Capture the cell that displays the provided text and extract its (x, y) central coordinate. 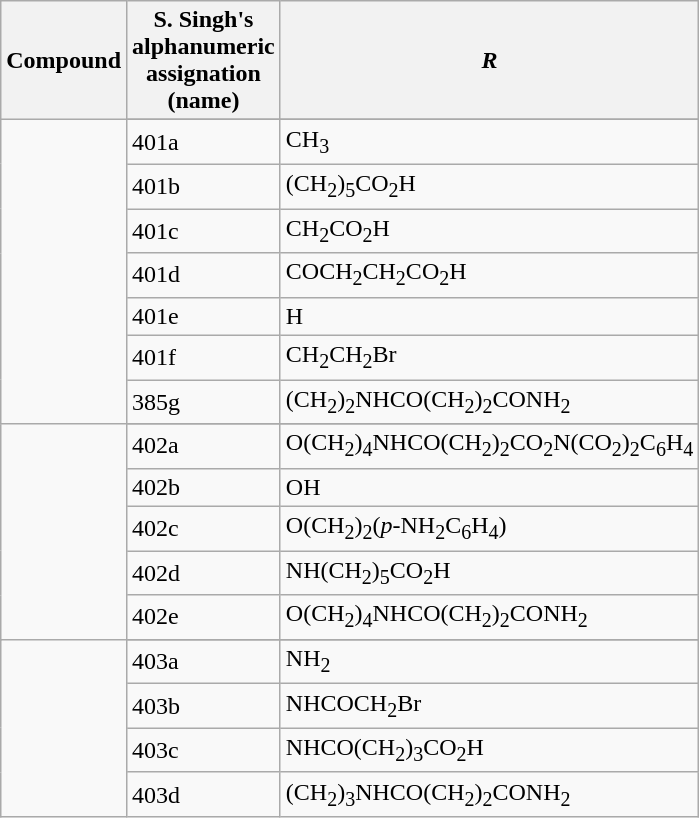
401f (204, 357)
402b (204, 487)
401d (204, 275)
402d (204, 573)
(CH2)3NHCO(CH2)2CONH2 (489, 794)
403c (204, 750)
O(CH2)4NHCO(CH2)2CONH2 (489, 617)
COCH2CH2CO2H (489, 275)
401a (204, 142)
401e (204, 316)
Compound (64, 60)
(CH2)5CO2H (489, 186)
403a (204, 661)
NHCOCH2Br (489, 706)
CH2CH2Br (489, 357)
S. Singh'salphanumericassignation(name) (204, 60)
402c (204, 528)
403d (204, 794)
OH (489, 487)
402a (204, 446)
NH(CH2)5CO2H (489, 573)
385g (204, 402)
R (489, 60)
(CH2)2NHCO(CH2)2CONH2 (489, 402)
O(CH2)4NHCO(CH2)2CO2N(CO2)2C6H4 (489, 446)
403b (204, 706)
401c (204, 230)
402e (204, 617)
401b (204, 186)
CH3 (489, 142)
NH2 (489, 661)
CH2CO2H (489, 230)
H (489, 316)
O(CH2)2(p-NH2C6H4) (489, 528)
NHCO(CH2)3CO2H (489, 750)
